Locate the cell with the specified text and output its [x, y] center coordinate. 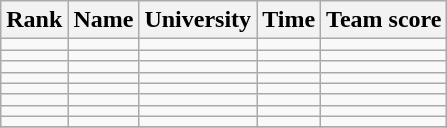
Team score [384, 20]
Rank [34, 20]
University [198, 20]
Name [104, 20]
Time [289, 20]
